Search for the cell housing the specified text and yield its (X, Y) center coordinate. 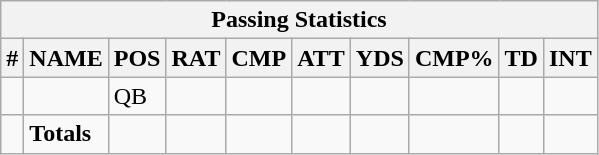
QB (137, 96)
NAME (66, 58)
ATT (322, 58)
POS (137, 58)
Totals (66, 134)
RAT (196, 58)
Passing Statistics (299, 20)
YDS (380, 58)
CMP% (454, 58)
INT (570, 58)
# (12, 58)
TD (521, 58)
CMP (259, 58)
